Scan for the cell matching the given text and deliver its (X, Y) coordinate at center. 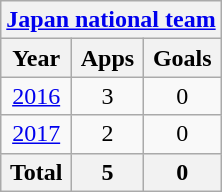
Total (36, 172)
Apps (108, 58)
2 (108, 134)
Year (36, 58)
2016 (36, 96)
Goals (182, 58)
5 (108, 172)
3 (108, 96)
2017 (36, 134)
Japan national team (111, 20)
